Locate the cell with the specified text and output its [X, Y] center coordinate. 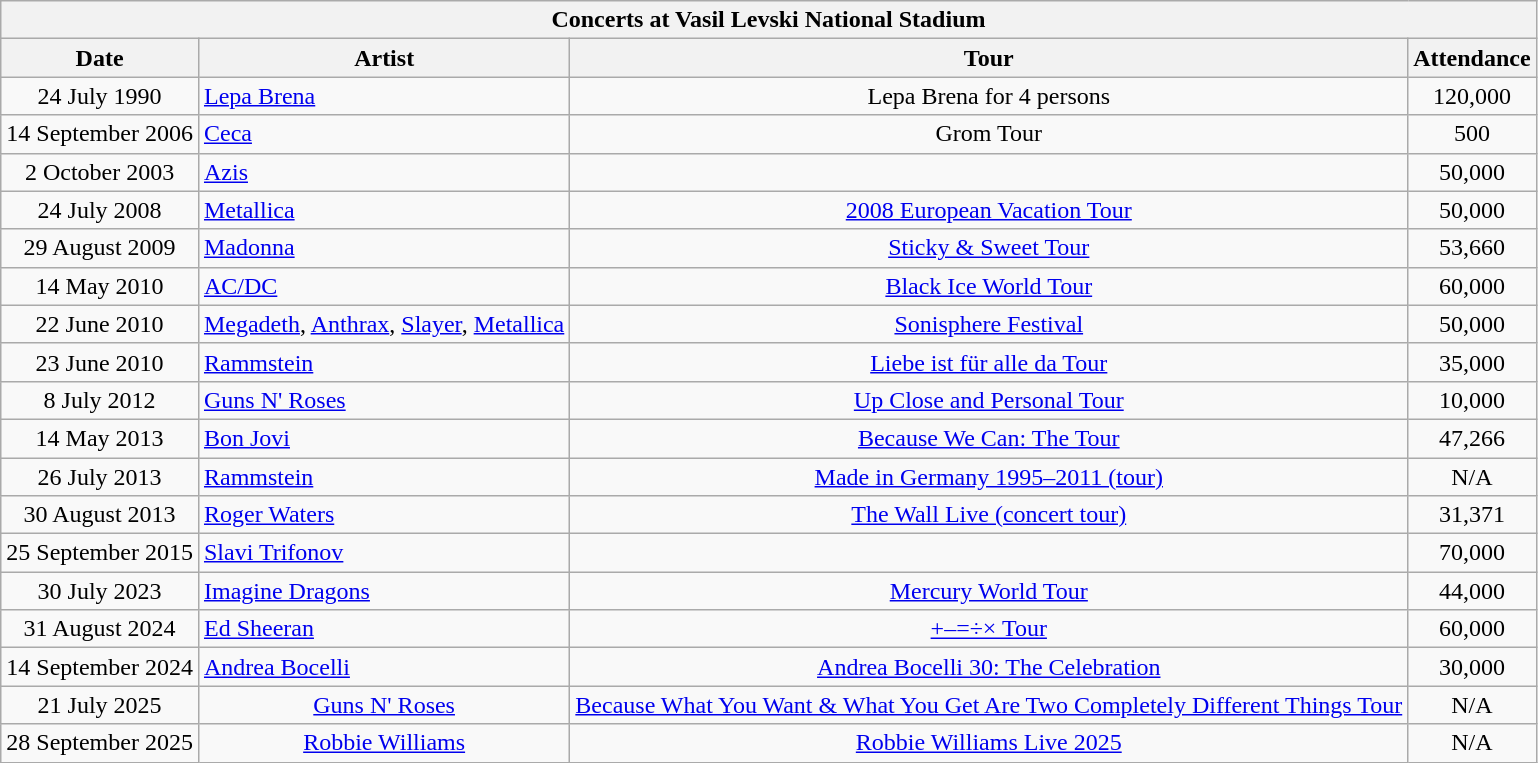
44,000 [1472, 591]
14 September 2006 [100, 134]
Lepa Brena [384, 96]
Sticky & Sweet Tour [989, 248]
29 August 2009 [100, 248]
Attendance [1472, 58]
30 July 2023 [100, 591]
Ed Sheeran [384, 629]
Imagine Dragons [384, 591]
Roger Waters [384, 515]
+–=÷× Tour [989, 629]
Slavi Trifonov [384, 553]
Madonna [384, 248]
The Wall Live (concert tour) [989, 515]
14 May 2013 [100, 438]
14 September 2024 [100, 667]
AC/DC [384, 286]
Azis [384, 172]
120,000 [1472, 96]
Because What You Want & What You Get Are Two Completely Different Things Tour [989, 705]
Lepa Brena for 4 persons [989, 96]
28 September 2025 [100, 743]
Because We Can: The Tour [989, 438]
Tour [989, 58]
47,266 [1472, 438]
30 August 2013 [100, 515]
Mercury World Tour [989, 591]
8 July 2012 [100, 400]
Artist [384, 58]
25 September 2015 [100, 553]
Ceca [384, 134]
Megadeth, Anthrax, Slayer, Metallica [384, 324]
Andrea Bocelli [384, 667]
31,371 [1472, 515]
2008 European Vacation Tour [989, 210]
26 July 2013 [100, 477]
23 June 2010 [100, 362]
Concerts at Vasil Levski National Stadium [768, 20]
Liebe ist für alle da Tour [989, 362]
22 June 2010 [100, 324]
Robbie Williams Live 2025 [989, 743]
21 July 2025 [100, 705]
35,000 [1472, 362]
Made in Germany 1995–2011 (tour) [989, 477]
10,000 [1472, 400]
70,000 [1472, 553]
500 [1472, 134]
Date [100, 58]
Black Ice World Tour [989, 286]
Bon Jovi [384, 438]
30,000 [1472, 667]
14 May 2010 [100, 286]
2 October 2003 [100, 172]
31 August 2024 [100, 629]
Up Close and Personal Tour [989, 400]
Grom Tour [989, 134]
Andrea Bocelli 30: The Celebration [989, 667]
24 July 2008 [100, 210]
53,660 [1472, 248]
Metallica [384, 210]
Robbie Williams [384, 743]
Sonisphere Festival [989, 324]
24 July 1990 [100, 96]
